Return (X, Y) of the center of cell containing provided text 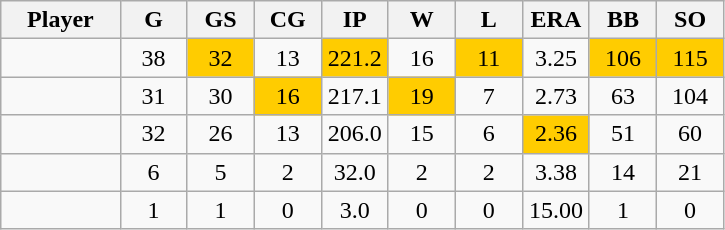
IP (354, 20)
Player (60, 20)
104 (690, 96)
15 (422, 134)
115 (690, 58)
26 (220, 134)
3.0 (354, 210)
2.73 (556, 96)
GS (220, 20)
60 (690, 134)
ERA (556, 20)
3.25 (556, 58)
63 (622, 96)
L (488, 20)
SO (690, 20)
BB (622, 20)
15.00 (556, 210)
2.36 (556, 134)
31 (154, 96)
G (154, 20)
32.0 (354, 172)
106 (622, 58)
CG (288, 20)
217.1 (354, 96)
7 (488, 96)
3.38 (556, 172)
51 (622, 134)
38 (154, 58)
W (422, 20)
11 (488, 58)
221.2 (354, 58)
21 (690, 172)
30 (220, 96)
14 (622, 172)
19 (422, 96)
206.0 (354, 134)
5 (220, 172)
